Determine the [X, Y] coordinate at the center of the cell enclosing the given text.  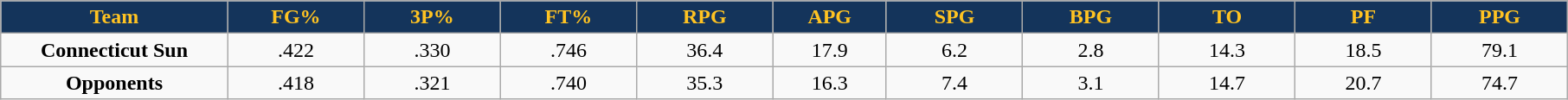
SPG [954, 17]
35.3 [704, 83]
18.5 [1364, 50]
79.1 [1500, 50]
.321 [433, 83]
14.3 [1227, 50]
.418 [296, 83]
.422 [296, 50]
7.4 [954, 83]
TO [1227, 17]
FT% [568, 17]
2.8 [1090, 50]
Opponents [114, 83]
17.9 [829, 50]
.330 [433, 50]
Connecticut Sun [114, 50]
36.4 [704, 50]
74.7 [1500, 83]
RPG [704, 17]
.740 [568, 83]
PF [1364, 17]
14.7 [1227, 83]
.746 [568, 50]
PPG [1500, 17]
Team [114, 17]
APG [829, 17]
BPG [1090, 17]
16.3 [829, 83]
20.7 [1364, 83]
3.1 [1090, 83]
3P% [433, 17]
6.2 [954, 50]
FG% [296, 17]
